Return the (x, y) coordinate for the center point of the cell that contains the specified text.  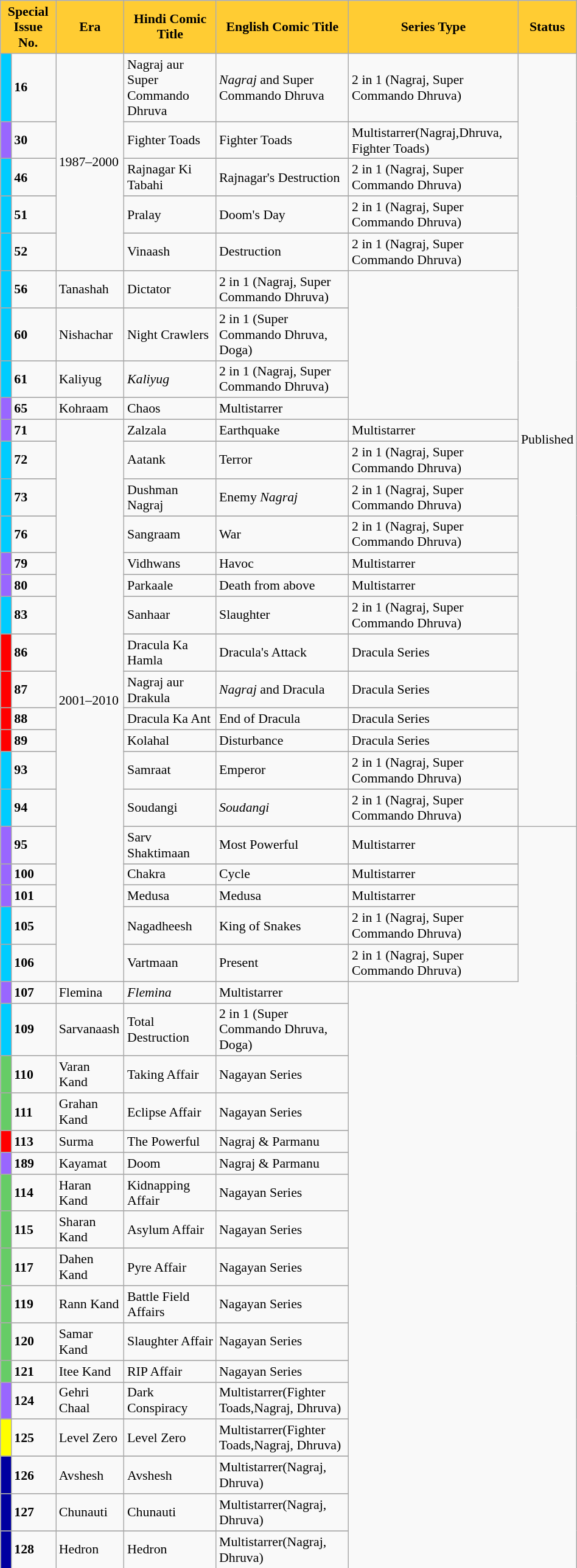
Dark Conspiracy (170, 1401)
Vinaash (170, 252)
Slaughter Affair (170, 1341)
Doom (170, 1163)
101 (33, 896)
16 (33, 87)
Era (90, 27)
87 (33, 689)
Nagraj and Super Commando Dhruva (282, 87)
Kolahal (170, 740)
52 (33, 252)
Slaughter (282, 615)
Dahen Kand (90, 1267)
121 (33, 1371)
Nishachar (90, 333)
94 (33, 807)
End of Dracula (282, 719)
Multistarrer(Nagraj,Dhruva, Fighter Toads) (433, 140)
Rajnagar Ki Tabahi (170, 176)
English Comic Title (282, 27)
RIP Affair (170, 1371)
Published (547, 439)
Disturbance (282, 740)
Dushman Nagraj (170, 497)
Nagraj and Dracula (282, 689)
Nagraj aur Drakula (170, 689)
Taking Affair (170, 1075)
1987–2000 (90, 162)
114 (33, 1193)
Battle Field Affairs (170, 1303)
Dracula Ka Hamla (170, 652)
Pyre Affair (170, 1267)
73 (33, 497)
71 (33, 430)
76 (33, 534)
Haran Kand (90, 1193)
61 (33, 378)
Tanashah (90, 288)
Dracula Ka Ant (170, 719)
Enemy Nagraj (282, 497)
95 (33, 845)
Terror (282, 460)
126 (33, 1475)
Vidhwans (170, 563)
60 (33, 333)
Chakra (170, 874)
Sangraam (170, 534)
Chaos (170, 408)
106 (33, 963)
Hindi Comic Title (170, 27)
100 (33, 874)
Parkaale (170, 585)
46 (33, 176)
Sarvanaash (90, 1030)
113 (33, 1141)
War (282, 534)
119 (33, 1303)
Rann Kand (90, 1303)
83 (33, 615)
Emperor (282, 770)
Vartmaan (170, 963)
111 (33, 1111)
Special Issue No. (28, 27)
56 (33, 288)
30 (33, 140)
Dracula's Attack (282, 652)
Nagadheesh (170, 925)
Sanhaar (170, 615)
2001–2010 (90, 700)
65 (33, 408)
107 (33, 992)
117 (33, 1267)
Havoc (282, 563)
Sarv Shaktimaan (170, 845)
115 (33, 1229)
Death from above (282, 585)
105 (33, 925)
Destruction (282, 252)
93 (33, 770)
Kohraam (90, 408)
King of Snakes (282, 925)
89 (33, 740)
Total Destruction (170, 1030)
Sharan Kand (90, 1229)
51 (33, 214)
Grahan Kand (90, 1111)
Eclipse Affair (170, 1111)
Varan Kand (90, 1075)
Most Powerful (282, 845)
110 (33, 1075)
Night Crawlers (170, 333)
Earthquake (282, 430)
80 (33, 585)
Kidnapping Affair (170, 1193)
Samar Kand (90, 1341)
127 (33, 1511)
79 (33, 563)
Present (282, 963)
Asylum Affair (170, 1229)
Dictator (170, 288)
124 (33, 1401)
Zalzala (170, 430)
72 (33, 460)
Pralay (170, 214)
120 (33, 1341)
125 (33, 1437)
Nagraj aur Super Commando Dhruva (170, 87)
86 (33, 652)
Gehri Chaal (90, 1401)
Status (547, 27)
Surma (90, 1141)
128 (33, 1549)
88 (33, 719)
Cycle (282, 874)
The Powerful (170, 1141)
Doom's Day (282, 214)
Series Type (433, 27)
Itee Kand (90, 1371)
109 (33, 1030)
Kayamat (90, 1163)
Samraat (170, 770)
Aatank (170, 460)
189 (33, 1163)
Rajnagar's Destruction (282, 176)
